Determine the [x, y] coordinate at the center of the cell enclosing the given text.  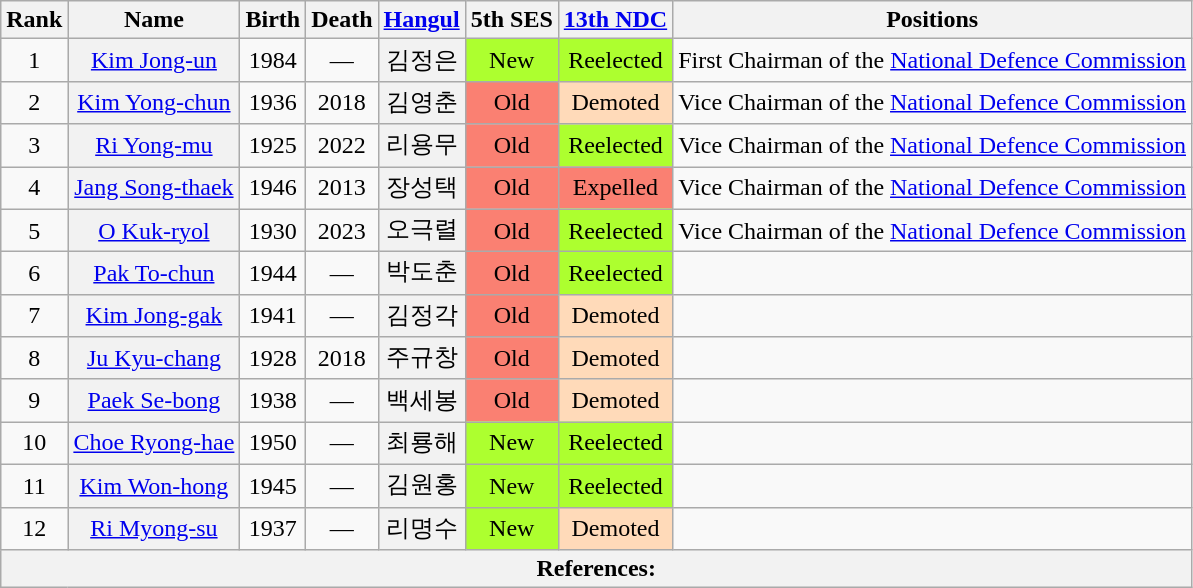
백세봉 [422, 400]
2013 [342, 188]
김영춘 [422, 102]
Kim Won-hong [154, 486]
최룡해 [422, 444]
Choe Ryong-hae [154, 444]
2023 [342, 230]
Ju Kyu-chang [154, 358]
김정은 [422, 60]
Name [154, 20]
4 [34, 188]
김정각 [422, 316]
3 [34, 146]
1928 [273, 358]
1984 [273, 60]
11 [34, 486]
Paek Se-bong [154, 400]
5th SES [512, 20]
8 [34, 358]
1941 [273, 316]
12 [34, 528]
리용무 [422, 146]
1945 [273, 486]
Jang Song-thaek [154, 188]
Death [342, 20]
1950 [273, 444]
10 [34, 444]
Hangul [422, 20]
장성택 [422, 188]
2022 [342, 146]
1937 [273, 528]
2 [34, 102]
Kim Yong-chun [154, 102]
Expelled [615, 188]
Positions [932, 20]
리명수 [422, 528]
6 [34, 274]
1944 [273, 274]
1 [34, 60]
Birth [273, 20]
13th NDC [615, 20]
1925 [273, 146]
First Chairman of the National Defence Commission [932, 60]
O Kuk-ryol [154, 230]
Rank [34, 20]
주규창 [422, 358]
1930 [273, 230]
오극렬 [422, 230]
7 [34, 316]
1936 [273, 102]
Kim Jong-un [154, 60]
김원홍 [422, 486]
9 [34, 400]
Ri Yong-mu [154, 146]
Ri Myong-su [154, 528]
1946 [273, 188]
References: [596, 569]
박도춘 [422, 274]
1938 [273, 400]
Pak To-chun [154, 274]
5 [34, 230]
Kim Jong-gak [154, 316]
